Return [x, y] of the center of cell containing provided text 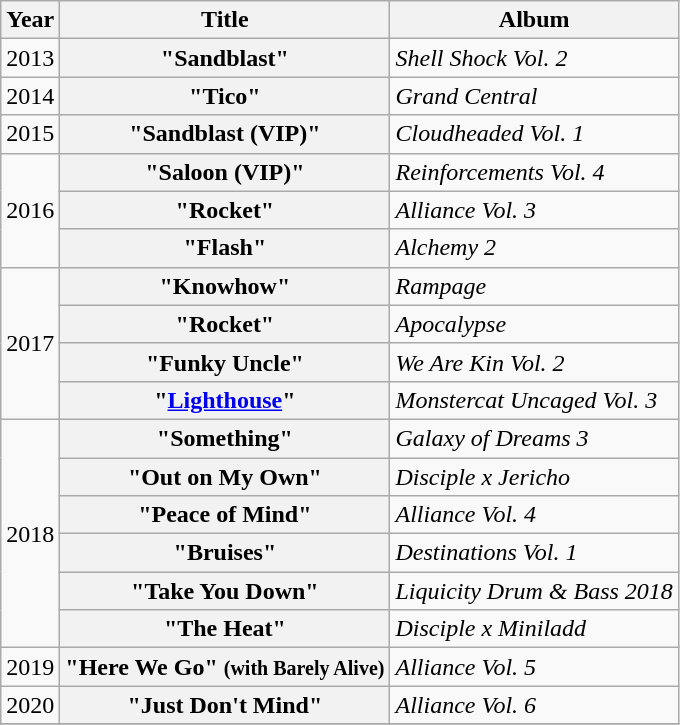
Disciple x Miniladd [534, 629]
"Tico" [225, 96]
Galaxy of Dreams 3 [534, 438]
Destinations Vol. 1 [534, 553]
2017 [30, 343]
Grand Central [534, 96]
Alliance Vol. 5 [534, 667]
Disciple x Jericho [534, 477]
"Lighthouse" [225, 400]
"Take You Down" [225, 591]
"Funky Uncle" [225, 362]
Alliance Vol. 6 [534, 705]
Rampage [534, 286]
"Sandblast" [225, 58]
"Just Don't Mind" [225, 705]
"The Heat" [225, 629]
2019 [30, 667]
2016 [30, 210]
2018 [30, 533]
Liquicity Drum & Bass 2018 [534, 591]
Alchemy 2 [534, 248]
"Knowhow" [225, 286]
Year [30, 20]
"Bruises" [225, 553]
"Out on My Own" [225, 477]
Apocalypse [534, 324]
"Flash" [225, 248]
Monstercat Uncaged Vol. 3 [534, 400]
2020 [30, 705]
"Sandblast (VIP)" [225, 134]
"Something" [225, 438]
Title [225, 20]
Cloudheaded Vol. 1 [534, 134]
We Are Kin Vol. 2 [534, 362]
2015 [30, 134]
"Saloon (VIP)" [225, 172]
2013 [30, 58]
2014 [30, 96]
Alliance Vol. 3 [534, 210]
Reinforcements Vol. 4 [534, 172]
Album [534, 20]
"Here We Go" (with Barely Alive) [225, 667]
"Peace of Mind" [225, 515]
Alliance Vol. 4 [534, 515]
Shell Shock Vol. 2 [534, 58]
